Extract the (X, Y) coordinate from the center of the cell holding the provided text.  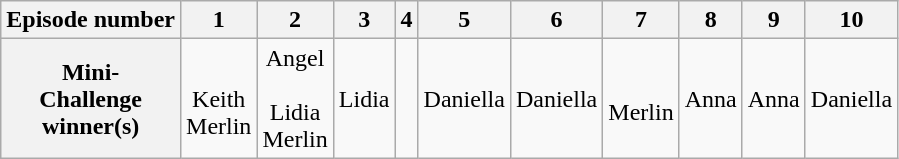
Mini-Challengewinner(s) (91, 98)
KeithMerlin (219, 98)
6 (556, 20)
2 (295, 20)
10 (851, 20)
3 (364, 20)
Episode number (91, 20)
9 (774, 20)
4 (406, 20)
1 (219, 20)
Merlin (641, 98)
Lidia (364, 98)
7 (641, 20)
8 (710, 20)
5 (464, 20)
AngelLidiaMerlin (295, 98)
